Provide the [x, y] coordinate of the cell's center where the given text is located.  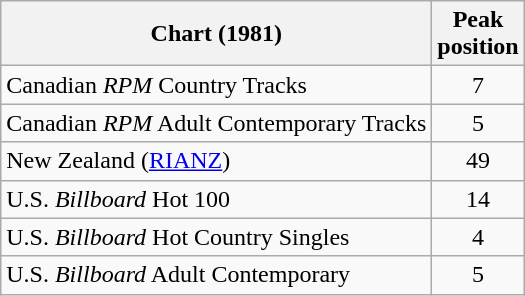
7 [478, 85]
Chart (1981) [216, 34]
U.S. Billboard Hot 100 [216, 199]
14 [478, 199]
Canadian RPM Country Tracks [216, 85]
U.S. Billboard Hot Country Singles [216, 237]
Canadian RPM Adult Contemporary Tracks [216, 123]
U.S. Billboard Adult Contemporary [216, 275]
4 [478, 237]
Peakposition [478, 34]
49 [478, 161]
New Zealand (RIANZ) [216, 161]
